Scan for the cell matching the given text and deliver its [x, y] coordinate at center. 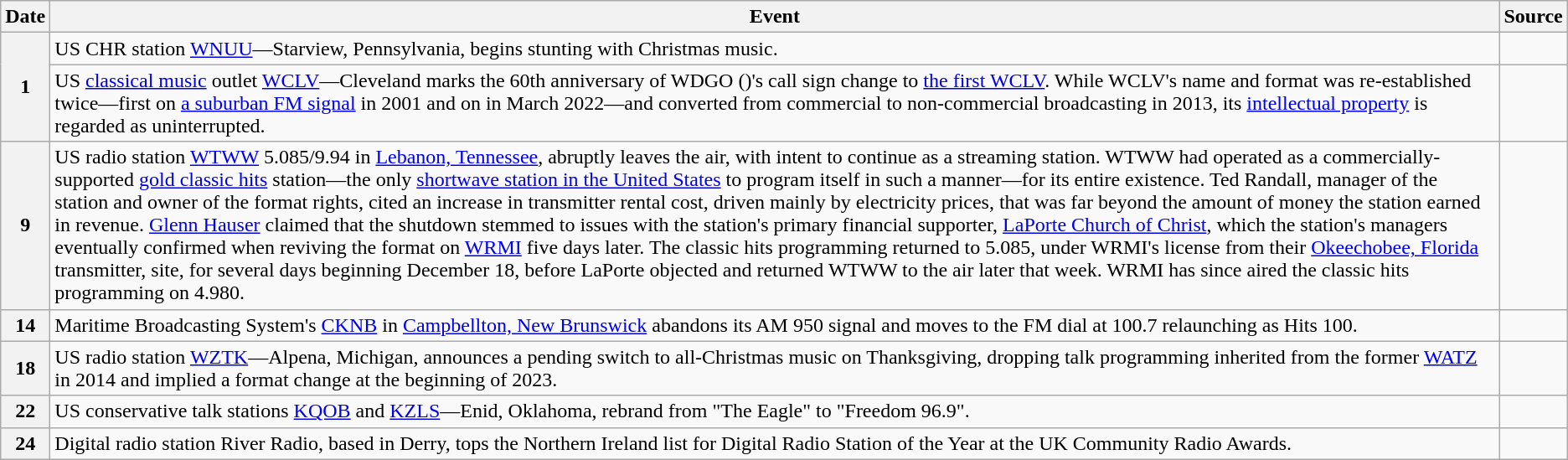
18 [25, 369]
Source [1533, 17]
22 [25, 411]
Event [775, 17]
US CHR station WNUU—Starview, Pennsylvania, begins stunting with Christmas music. [775, 49]
14 [25, 325]
9 [25, 225]
US conservative talk stations KQOB and KZLS—Enid, Oklahoma, rebrand from "The Eagle" to "Freedom 96.9". [775, 411]
1 [25, 87]
24 [25, 443]
Date [25, 17]
